Identify which cell holds the provided text, then report its (x, y) central coordinate. 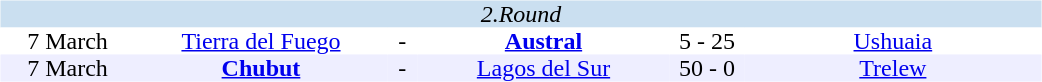
Tierra del Fuego (262, 42)
Lagos del Sur (544, 68)
Austral (544, 42)
Ushuaia (892, 42)
5 - 25 (707, 42)
Chubut (262, 68)
Trelew (892, 68)
50 - 0 (707, 68)
2.Round (520, 14)
